Identify which cell holds the provided text, then report its [x, y] central coordinate. 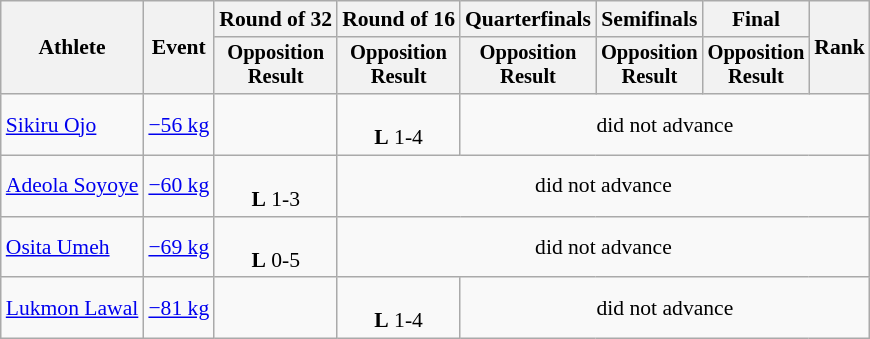
Sikiru Ojo [72, 124]
−60 kg [178, 186]
Round of 32 [276, 19]
Round of 16 [398, 19]
Rank [840, 48]
−56 kg [178, 124]
Adeola Soyoye [72, 186]
L 0-5 [276, 248]
Osita Umeh [72, 248]
Athlete [72, 48]
−69 kg [178, 248]
Event [178, 48]
Lukmon Lawal [72, 308]
−81 kg [178, 308]
Quarterfinals [528, 19]
L 1-3 [276, 186]
Final [756, 19]
Semifinals [650, 19]
